Scan for the cell matching the given text and deliver its (x, y) coordinate at center. 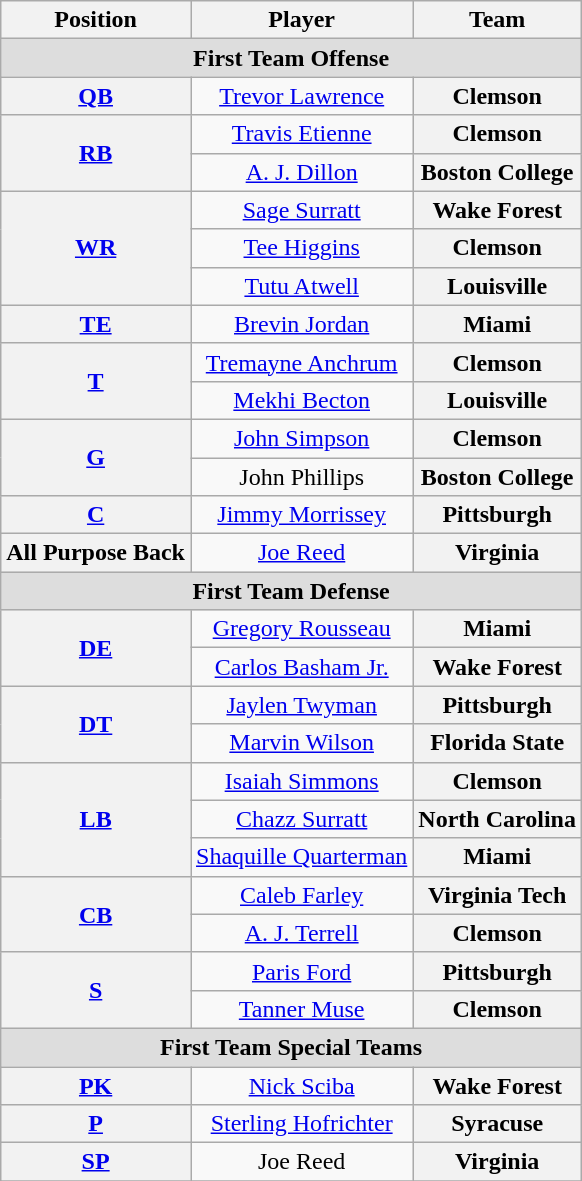
A. J. Dillon (301, 172)
All Purpose Back (96, 553)
Shaquille Quarterman (301, 857)
Nick Sciba (301, 1085)
T (96, 381)
Virginia Tech (498, 895)
Position (96, 20)
P (96, 1124)
John Simpson (301, 438)
Trevor Lawrence (301, 96)
Tee Higgins (301, 248)
John Phillips (301, 477)
Caleb Farley (301, 895)
C (96, 515)
Isaiah Simmons (301, 781)
Marvin Wilson (301, 743)
Syracuse (498, 1124)
Tremayne Anchrum (301, 362)
North Carolina (498, 819)
Jimmy Morrissey (301, 515)
Brevin Jordan (301, 324)
Tanner Muse (301, 1009)
RB (96, 153)
First Team Special Teams (292, 1047)
CB (96, 914)
Team (498, 20)
Player (301, 20)
A. J. Terrell (301, 933)
Chazz Surratt (301, 819)
First Team Defense (292, 591)
QB (96, 96)
SP (96, 1162)
DE (96, 648)
Sterling Hofrichter (301, 1124)
PK (96, 1085)
Travis Etienne (301, 134)
Gregory Rousseau (301, 629)
LB (96, 819)
G (96, 457)
TE (96, 324)
Jaylen Twyman (301, 705)
Mekhi Becton (301, 400)
First Team Offense (292, 58)
WR (96, 248)
Tutu Atwell (301, 286)
Florida State (498, 743)
Paris Ford (301, 971)
Sage Surratt (301, 210)
S (96, 990)
DT (96, 724)
Carlos Basham Jr. (301, 667)
